Find where the given text appears and provide that cell's center as (x, y) coordinate. 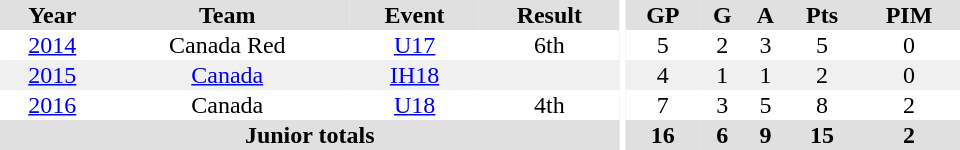
2015 (52, 75)
Team (228, 15)
6 (722, 135)
6th (549, 45)
4th (549, 105)
16 (664, 135)
PIM (909, 15)
Year (52, 15)
Pts (822, 15)
7 (664, 105)
9 (766, 135)
Result (549, 15)
GP (664, 15)
IH18 (414, 75)
U17 (414, 45)
A (766, 15)
Junior totals (310, 135)
2014 (52, 45)
15 (822, 135)
4 (664, 75)
8 (822, 105)
2016 (52, 105)
U18 (414, 105)
G (722, 15)
Event (414, 15)
Canada Red (228, 45)
